Find where the given text appears and provide that cell's center as (x, y) coordinate. 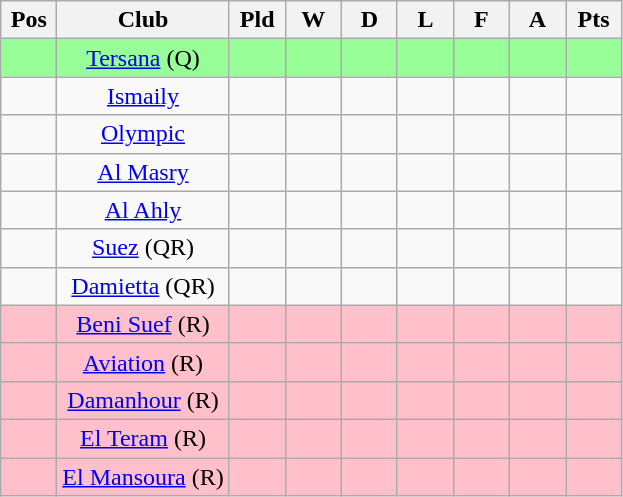
Al Masry (143, 172)
Al Ahly (143, 210)
Tersana (Q) (143, 58)
El Teram (R) (143, 438)
Ismaily (143, 96)
D (369, 20)
Olympic (143, 134)
El Mansoura (R) (143, 477)
Club (143, 20)
L (425, 20)
F (481, 20)
Aviation (R) (143, 362)
Pos (29, 20)
Damietta (QR) (143, 286)
Pld (257, 20)
W (313, 20)
Beni Suef (R) (143, 324)
Suez (QR) (143, 248)
A (537, 20)
Damanhour (R) (143, 400)
Pts (594, 20)
